From the cell containing the given text, extract its center point as [X, Y] coordinate. 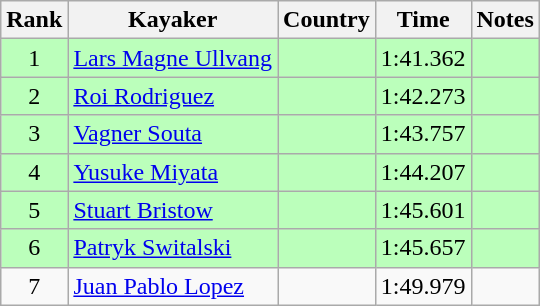
1:41.362 [423, 58]
1:45.657 [423, 248]
Juan Pablo Lopez [173, 286]
Stuart Bristow [173, 210]
Roi Rodriguez [173, 96]
Rank [34, 20]
Yusuke Miyata [173, 172]
1:45.601 [423, 210]
Vagner Souta [173, 134]
5 [34, 210]
1:49.979 [423, 286]
4 [34, 172]
1 [34, 58]
Notes [505, 20]
Time [423, 20]
Lars Magne Ullvang [173, 58]
Country [327, 20]
6 [34, 248]
3 [34, 134]
Kayaker [173, 20]
1:43.757 [423, 134]
1:42.273 [423, 96]
7 [34, 286]
1:44.207 [423, 172]
Patryk Switalski [173, 248]
2 [34, 96]
